Capture the cell that displays the provided text and extract its [x, y] central coordinate. 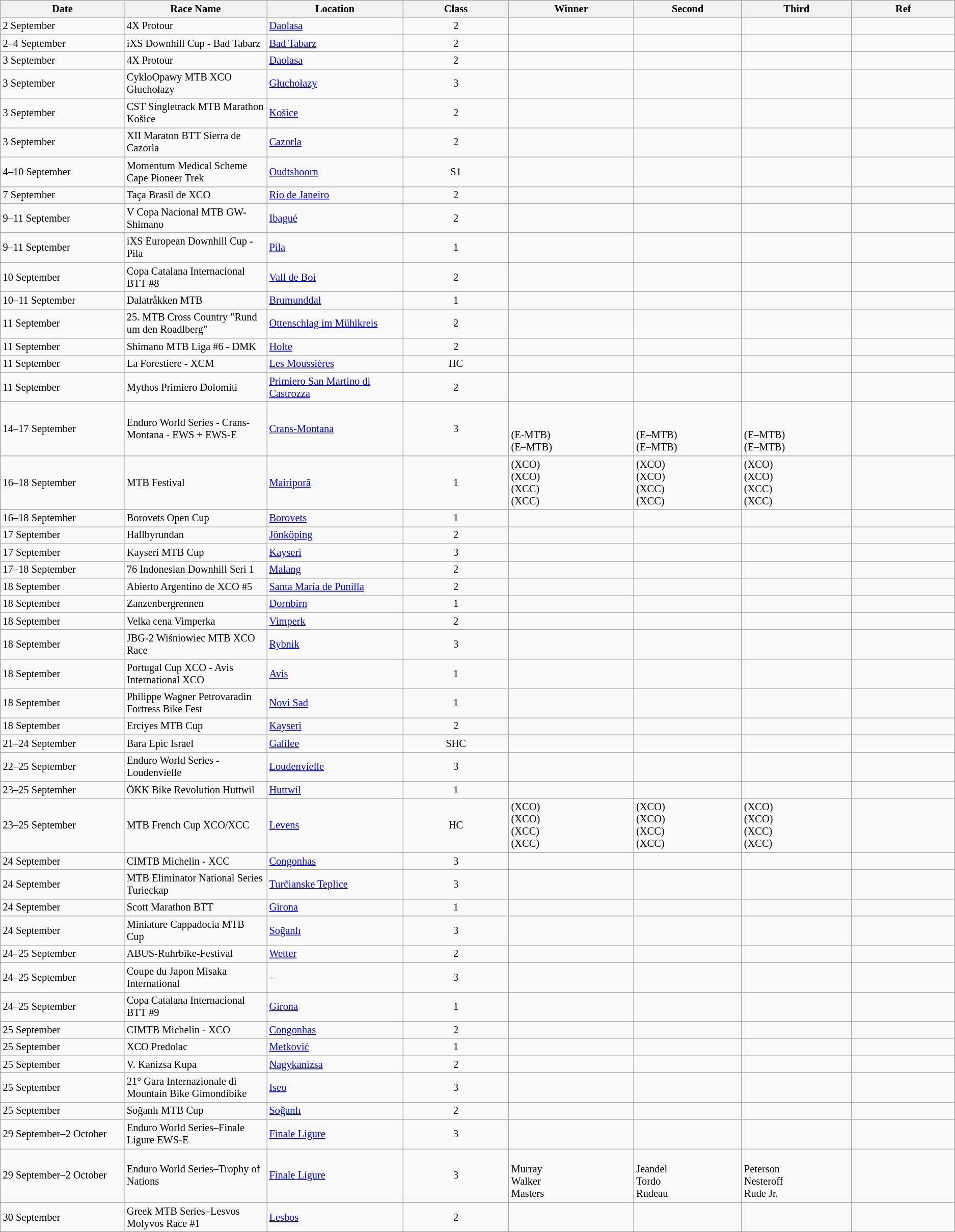
Bad Tabarz [335, 43]
76 Indonesian Downhill Seri 1 [196, 570]
Bara Epic Israel [196, 743]
Malang [335, 570]
Coupe du Japon Misaka International [196, 977]
PetersonNesteroffRude Jr. [797, 1175]
Pila [335, 248]
Zanzenbergrennen [196, 604]
Košice [335, 113]
Kayseri MTB Cup [196, 552]
Crans-Montana [335, 428]
Enduro World Series–Finale Ligure EWS-E [196, 1134]
CIMTB Michelin - XCC [196, 861]
Second [688, 9]
La Forestiere - XCM [196, 364]
Les Moussières [335, 364]
21° Gara Internazionale di Mountain Bike Gimondibike [196, 1087]
Głuchołazy [335, 84]
Nagykanizsa [335, 1064]
Vimperk [335, 621]
Ref [904, 9]
Lesbos [335, 1217]
CST Singletrack MTB Marathon Košice [196, 113]
Holte [335, 347]
Iseo [335, 1087]
ABUS-Ruhrbike-Festival [196, 954]
– [335, 977]
Class [455, 9]
21–24 September [62, 743]
Race Name [196, 9]
MTB Eliminator National Series Turieckap [196, 884]
25. MTB Cross Country "Rund um den Roadlberg" [196, 324]
XCO Predolac [196, 1047]
Wetter [335, 954]
Enduro World Series - Crans-Montana - EWS + EWS-E [196, 428]
Miniature Cappadocia MTB Cup [196, 931]
Soğanlı MTB Cup [196, 1111]
ÖKK Bike Revolution Huttwil [196, 790]
XII Maraton BTT Sierra de Cazorla [196, 142]
Brumunddal [335, 300]
10 September [62, 277]
2 September [62, 26]
Erciyes MTB Cup [196, 726]
iXS Downhill Cup - Bad Tabarz [196, 43]
Rybnik [335, 644]
Ibagué [335, 218]
Santa María de Punilla [335, 586]
10–11 September [62, 300]
Novi Sad [335, 703]
Copa Catalana Internacional BTT #8 [196, 277]
7 September [62, 195]
Taça Brasil de XCO [196, 195]
CykloOpawy MTB XCO Głuchołazy [196, 84]
Rio de Janeiro [335, 195]
Jönköping [335, 535]
Enduro World Series–Trophy of Nations [196, 1175]
Dalatråkken MTB [196, 300]
MurrayWalkerMasters [571, 1175]
(E-MTB) (E–MTB) [571, 428]
Galilee [335, 743]
Borovets [335, 518]
JBG-2 Wiśniowiec MTB XCO Race [196, 644]
Scott Marathon BTT [196, 907]
Greek MTB Series–Lesvos Molyvos Race #1 [196, 1217]
Loudenvielle [335, 767]
Shimano MTB Liga #6 - DMK [196, 347]
Mythos Primiero Dolomiti [196, 387]
Dornbirn [335, 604]
Location [335, 9]
Third [797, 9]
4–10 September [62, 172]
Huttwil [335, 790]
Avis [335, 674]
Portugal Cup XCO - Avis International XCO [196, 674]
CIMTB Michelin - XCO [196, 1030]
Copa Catalana Internacional BTT #9 [196, 1007]
Oudtshoorn [335, 172]
14–17 September [62, 428]
Momentum Medical Scheme Cape Pioneer Trek [196, 172]
S1 [455, 172]
Mairiporã [335, 483]
22–25 September [62, 767]
MTB Festival [196, 483]
Date [62, 9]
Velka cena Vimperka [196, 621]
Philippe Wagner Petrovaradin Fortress Bike Fest [196, 703]
Vall de Boí [335, 277]
Hallbyrundan [196, 535]
Abierto Argentino de XCO #5 [196, 586]
JeandelTordoRudeau [688, 1175]
Metković [335, 1047]
Levens [335, 825]
17–18 September [62, 570]
V. Kanizsa Kupa [196, 1064]
MTB French Cup XCO/XCC [196, 825]
Enduro World Series - Loudenvielle [196, 767]
Cazorla [335, 142]
SHC [455, 743]
Ottenschlag im Mühlkreis [335, 324]
iXS European Downhill Cup - Pila [196, 248]
Borovets Open Cup [196, 518]
30 September [62, 1217]
Primiero San Martino di Castrozza [335, 387]
V Copa Nacional MTB GW-Shimano [196, 218]
Turčianske Teplice [335, 884]
2–4 September [62, 43]
Winner [571, 9]
